Extract the (x, y) coordinate from the center of the cell holding the provided text.  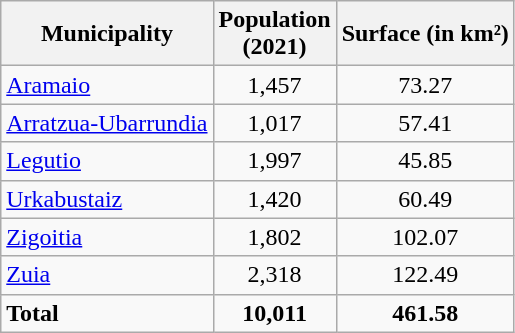
Surface (in km²) (425, 34)
2,318 (274, 275)
461.58 (425, 313)
1,997 (274, 161)
Zigoitia (107, 237)
60.49 (425, 199)
Aramaio (107, 85)
Arratzua-Ubarrundia (107, 123)
1,420 (274, 199)
57.41 (425, 123)
1,802 (274, 237)
1,457 (274, 85)
122.49 (425, 275)
Legutio (107, 161)
Municipality (107, 34)
Population(2021) (274, 34)
1,017 (274, 123)
Total (107, 313)
73.27 (425, 85)
45.85 (425, 161)
102.07 (425, 237)
Zuia (107, 275)
Urkabustaiz (107, 199)
10,011 (274, 313)
